For the text-containing cell, return its midpoint in (x, y) coordinate format. 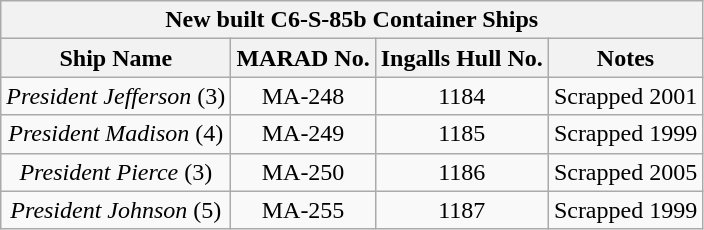
Ingalls Hull No. (462, 58)
New built C6-S-85b Container Ships (352, 20)
President Johnson (5) (116, 210)
President Madison (4) (116, 134)
President Pierce (3) (116, 172)
Scrapped 2001 (625, 96)
President Jefferson (3) (116, 96)
MARAD No. (303, 58)
Ship Name (116, 58)
Notes (625, 58)
1184 (462, 96)
MA-255 (303, 210)
Scrapped 2005 (625, 172)
MA-250 (303, 172)
1187 (462, 210)
MA-248 (303, 96)
1185 (462, 134)
1186 (462, 172)
MA-249 (303, 134)
